Locate the cell with the specified text and output its (X, Y) center coordinate. 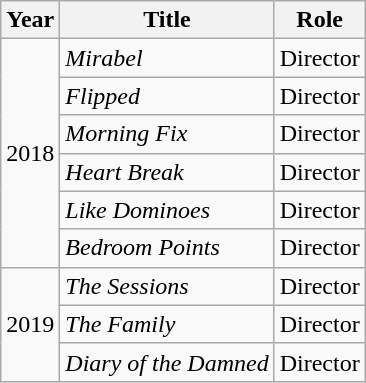
Like Dominoes (167, 210)
Role (320, 20)
2019 (30, 324)
Title (167, 20)
Mirabel (167, 58)
Diary of the Damned (167, 362)
2018 (30, 153)
Bedroom Points (167, 248)
Year (30, 20)
Flipped (167, 96)
The Family (167, 324)
The Sessions (167, 286)
Morning Fix (167, 134)
Heart Break (167, 172)
